Provide the [X, Y] coordinate of the cell's center where the given text is located.  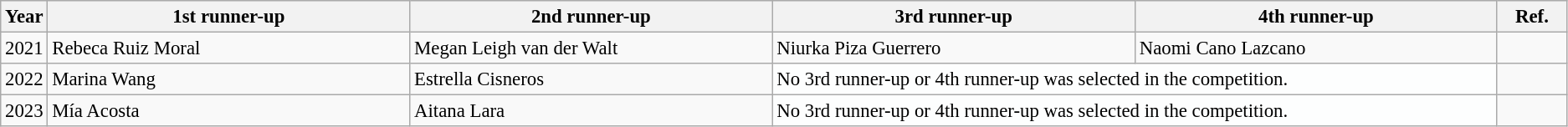
Year [24, 17]
Megan Leigh van der Walt [591, 48]
Niurka Piza Guerrero [954, 48]
1st runner-up [229, 17]
2022 [24, 79]
2023 [24, 111]
Ref. [1531, 17]
3rd runner-up [954, 17]
2021 [24, 48]
Marina Wang [229, 79]
4th runner-up [1315, 17]
Rebeca Ruiz Moral [229, 48]
Mía Acosta [229, 111]
Aitana Lara [591, 111]
2nd runner-up [591, 17]
Naomi Cano Lazcano [1315, 48]
Estrella Cisneros [591, 79]
